Return (x, y) of the center of cell containing provided text 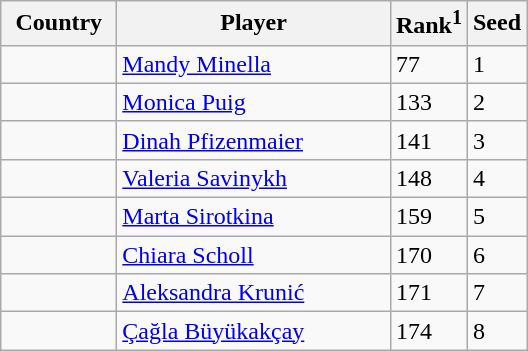
8 (496, 331)
Valeria Savinykh (254, 178)
Rank1 (428, 24)
Marta Sirotkina (254, 217)
Monica Puig (254, 102)
170 (428, 255)
159 (428, 217)
148 (428, 178)
Player (254, 24)
133 (428, 102)
Seed (496, 24)
141 (428, 140)
Çağla Büyükakçay (254, 331)
Dinah Pfizenmaier (254, 140)
Mandy Minella (254, 64)
Country (59, 24)
174 (428, 331)
77 (428, 64)
4 (496, 178)
2 (496, 102)
6 (496, 255)
171 (428, 293)
5 (496, 217)
Chiara Scholl (254, 255)
Aleksandra Krunić (254, 293)
7 (496, 293)
1 (496, 64)
3 (496, 140)
